Provide the (x, y) coordinate of the cell's center where the given text is located.  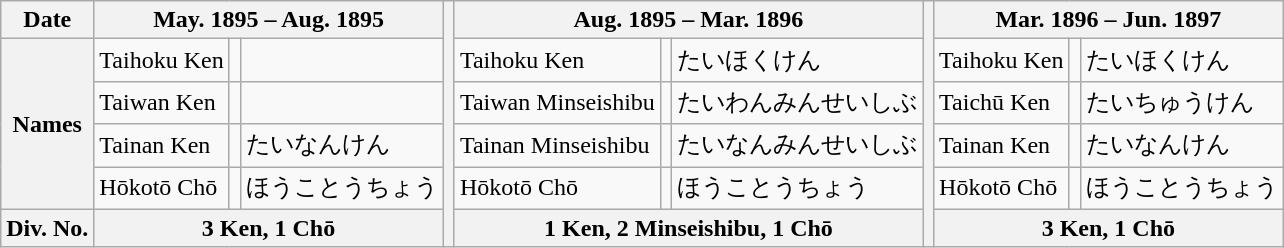
たいわんみんせいしぶ (796, 102)
Aug. 1895 – Mar. 1896 (688, 20)
たいなんみんせいしぶ (796, 146)
Taiwan Ken (162, 102)
Div. No. (48, 228)
Tainan Minseishibu (557, 146)
Taichū Ken (1002, 102)
May. 1895 – Aug. 1895 (268, 20)
Taiwan Minseishibu (557, 102)
たいちゅうけん (1182, 102)
1 Ken, 2 Minseishibu, 1 Chō (688, 228)
Mar. 1896 – Jun. 1897 (1108, 20)
Names (48, 124)
Date (48, 20)
